From the cell containing the given text, extract its center point as (x, y) coordinate. 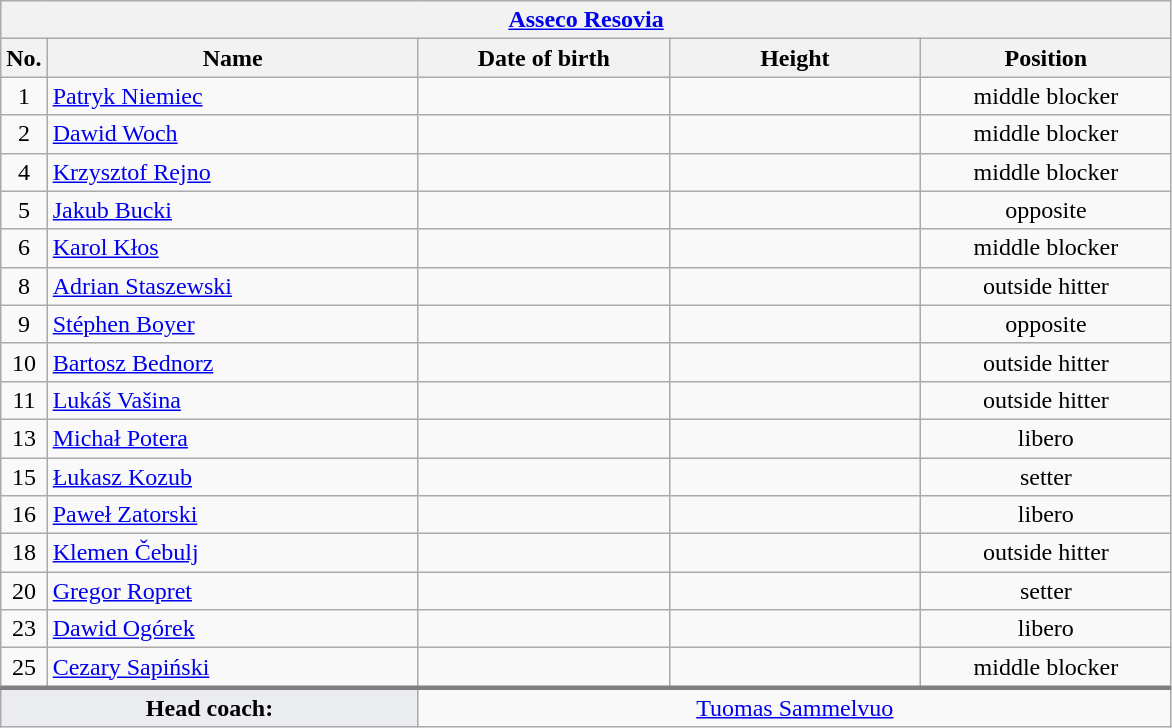
11 (24, 400)
16 (24, 515)
9 (24, 324)
Patryk Niemiec (232, 96)
10 (24, 362)
18 (24, 553)
Tuomas Sammelvuo (794, 707)
Klemen Čebulj (232, 553)
Stéphen Boyer (232, 324)
Name (232, 58)
Adrian Staszewski (232, 286)
Head coach: (210, 707)
No. (24, 58)
Asseco Resovia (586, 20)
1 (24, 96)
20 (24, 591)
4 (24, 172)
Lukáš Vašina (232, 400)
23 (24, 629)
25 (24, 668)
6 (24, 248)
Michał Potera (232, 438)
Height (794, 58)
2 (24, 134)
Position (1046, 58)
Gregor Ropret (232, 591)
8 (24, 286)
Paweł Zatorski (232, 515)
5 (24, 210)
Karol Kłos (232, 248)
Krzysztof Rejno (232, 172)
Łukasz Kozub (232, 477)
15 (24, 477)
Bartosz Bednorz (232, 362)
Date of birth (544, 58)
Dawid Woch (232, 134)
Dawid Ogórek (232, 629)
13 (24, 438)
Cezary Sapiński (232, 668)
Jakub Bucki (232, 210)
